Capture the cell that displays the provided text and extract its [X, Y] central coordinate. 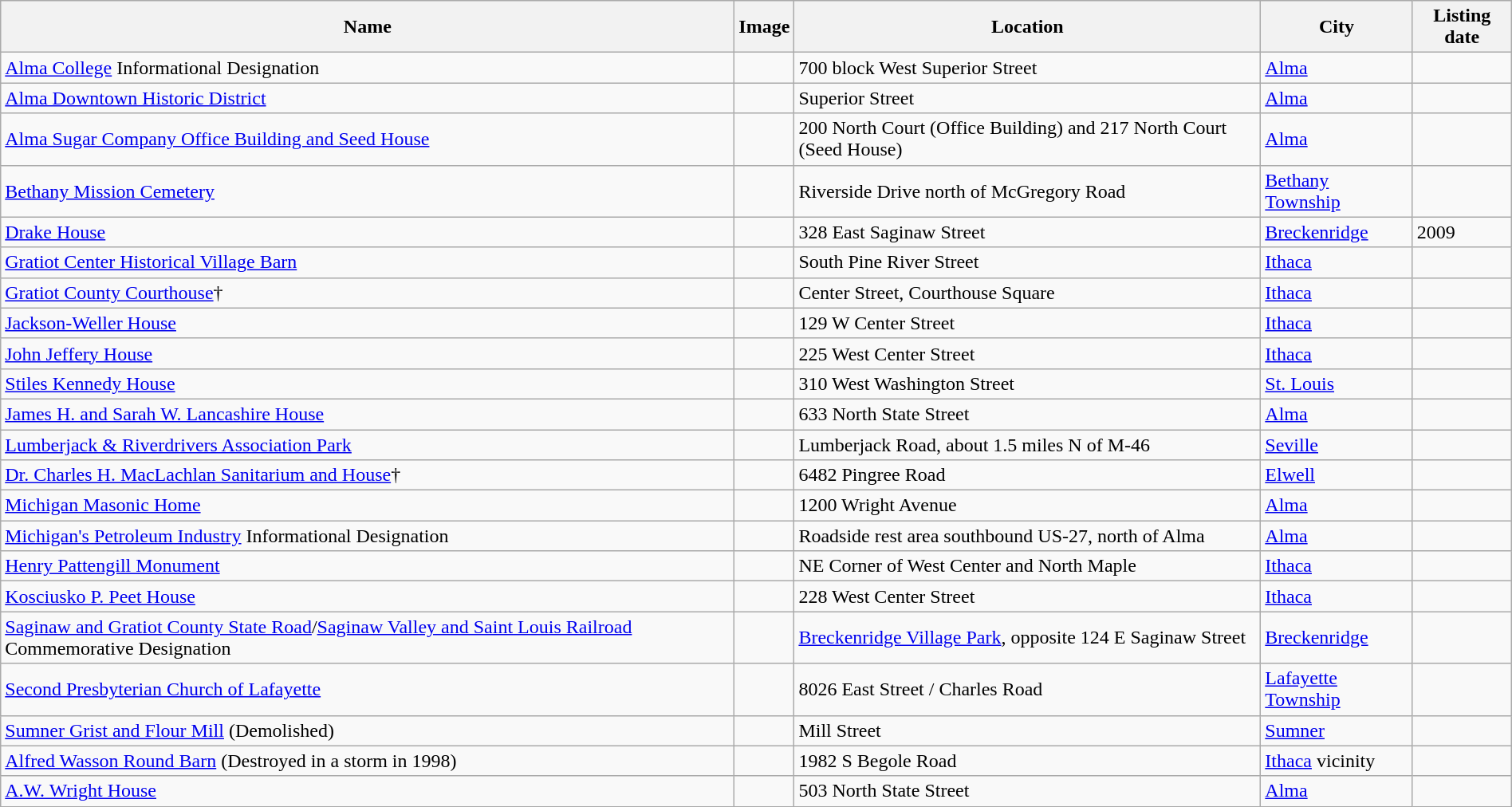
John Jeffery House [368, 353]
Michigan Masonic Home [368, 506]
700 block West Superior Street [1027, 68]
Alma College Informational Designation [368, 68]
City [1337, 27]
Center Street, Courthouse Square [1027, 293]
Seville [1337, 444]
Location [1027, 27]
Elwell [1337, 475]
328 East Saginaw Street [1027, 232]
Drake House [368, 232]
Henry Pattengill Monument [368, 566]
Gratiot County Courthouse† [368, 293]
Sumner [1337, 730]
633 North State Street [1027, 414]
Second Presbyterian Church of Lafayette [368, 689]
Superior Street [1027, 98]
Michigan's Petroleum Industry Informational Designation [368, 536]
NE Corner of West Center and North Maple [1027, 566]
Ithaca vicinity [1337, 761]
South Pine River Street [1027, 262]
Kosciusko P. Peet House [368, 596]
Stiles Kennedy House [368, 384]
1982 S Begole Road [1027, 761]
A.W. Wright House [368, 791]
Jackson-Weller House [368, 323]
Lumberjack Road, about 1.5 miles N of M-46 [1027, 444]
Lumberjack & Riverdrivers Association Park [368, 444]
Saginaw and Gratiot County State Road/Saginaw Valley and Saint Louis Railroad Commemorative Designation [368, 638]
Mill Street [1027, 730]
Name [368, 27]
310 West Washington Street [1027, 384]
Sumner Grist and Flour Mill (Demolished) [368, 730]
6482 Pingree Road [1027, 475]
1200 Wright Avenue [1027, 506]
Alfred Wasson Round Barn (Destroyed in a storm in 1998) [368, 761]
Gratiot Center Historical Village Barn [368, 262]
Lafayette Township [1337, 689]
8026 East Street / Charles Road [1027, 689]
Alma Downtown Historic District [368, 98]
200 North Court (Office Building) and 217 North Court (Seed House) [1027, 139]
Image [764, 27]
129 W Center Street [1027, 323]
James H. and Sarah W. Lancashire House [368, 414]
Listing date [1462, 27]
Alma Sugar Company Office Building and Seed House [368, 139]
2009 [1462, 232]
Bethany Mission Cemetery [368, 191]
Breckenridge Village Park, opposite 124 E Saginaw Street [1027, 638]
Riverside Drive north of McGregory Road [1027, 191]
503 North State Street [1027, 791]
St. Louis [1337, 384]
228 West Center Street [1027, 596]
Roadside rest area southbound US-27, north of Alma [1027, 536]
Bethany Township [1337, 191]
Dr. Charles H. MacLachlan Sanitarium and House† [368, 475]
225 West Center Street [1027, 353]
